Search for the cell housing the specified text and yield its [X, Y] center coordinate. 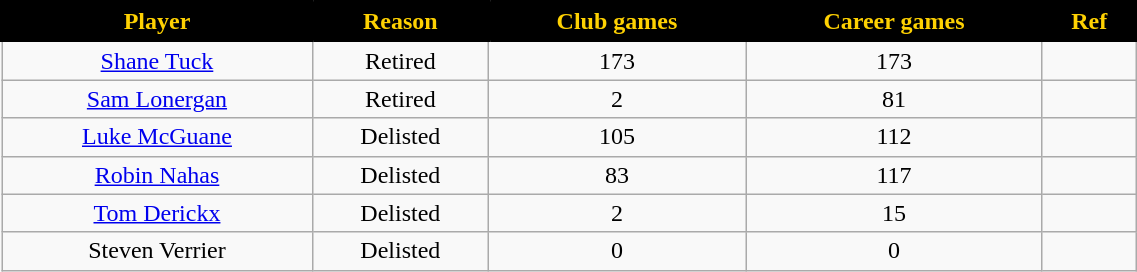
Luke McGuane [158, 137]
105 [616, 137]
Player [158, 22]
Robin Nahas [158, 175]
Ref [1089, 22]
Sam Lonergan [158, 99]
117 [894, 175]
Shane Tuck [158, 60]
Steven Verrier [158, 251]
15 [894, 213]
Career games [894, 22]
Tom Derickx [158, 213]
81 [894, 99]
Reason [400, 22]
Club games [616, 22]
112 [894, 137]
83 [616, 175]
